Locate the cell with the specified text and output its (x, y) center coordinate. 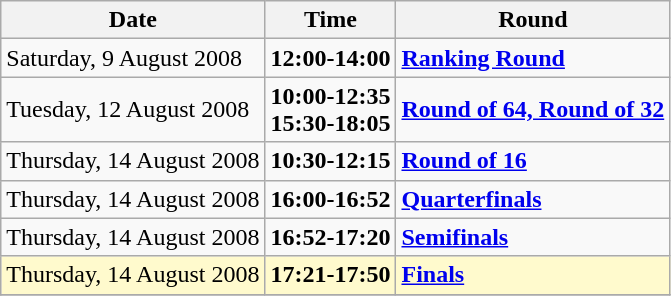
10:30-12:15 (330, 161)
12:00-14:00 (330, 58)
Round (533, 20)
Date (133, 20)
10:00-12:3515:30-18:05 (330, 110)
16:52-17:20 (330, 237)
Quarterfinals (533, 199)
Finals (533, 275)
Saturday, 9 August 2008 (133, 58)
17:21-17:50 (330, 275)
Ranking Round (533, 58)
Time (330, 20)
Tuesday, 12 August 2008 (133, 110)
16:00-16:52 (330, 199)
Round of 64, Round of 32 (533, 110)
Semifinals (533, 237)
Round of 16 (533, 161)
